Find where the given text appears and provide that cell's center as (x, y) coordinate. 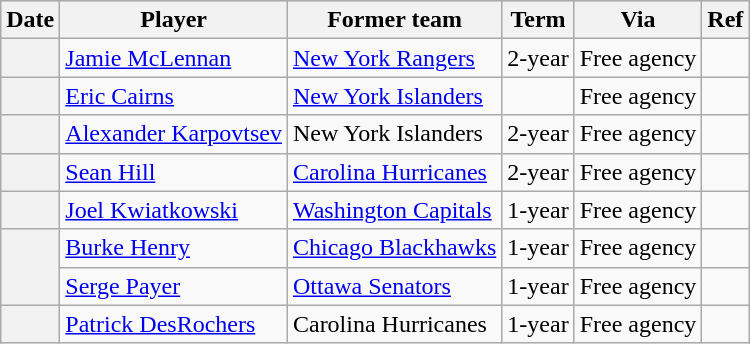
Joel Kwiatkowski (174, 210)
Former team (394, 20)
Via (638, 20)
Sean Hill (174, 172)
Chicago Blackhawks (394, 248)
Player (174, 20)
Burke Henry (174, 248)
Alexander Karpovtsev (174, 134)
Ref (726, 20)
Patrick DesRochers (174, 324)
Ottawa Senators (394, 286)
Eric Cairns (174, 96)
New York Rangers (394, 58)
Date (30, 20)
Washington Capitals (394, 210)
Jamie McLennan (174, 58)
Serge Payer (174, 286)
Term (538, 20)
